Extract the [x, y] coordinate from the center of the cell holding the provided text.  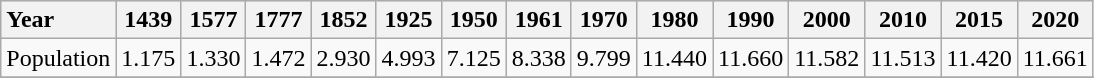
1961 [538, 20]
1852 [344, 20]
11.440 [674, 58]
1980 [674, 20]
2020 [1055, 20]
1.472 [278, 58]
1439 [148, 20]
2015 [979, 20]
11.660 [750, 58]
1.175 [148, 58]
11.513 [903, 58]
2010 [903, 20]
Population [58, 58]
2000 [827, 20]
1970 [604, 20]
7.125 [474, 58]
4.993 [408, 58]
Year [58, 20]
1950 [474, 20]
1990 [750, 20]
1925 [408, 20]
1.330 [214, 58]
2.930 [344, 58]
11.420 [979, 58]
8.338 [538, 58]
9.799 [604, 58]
1577 [214, 20]
11.661 [1055, 58]
11.582 [827, 58]
1777 [278, 20]
